Search for the cell housing the specified text and yield its [x, y] center coordinate. 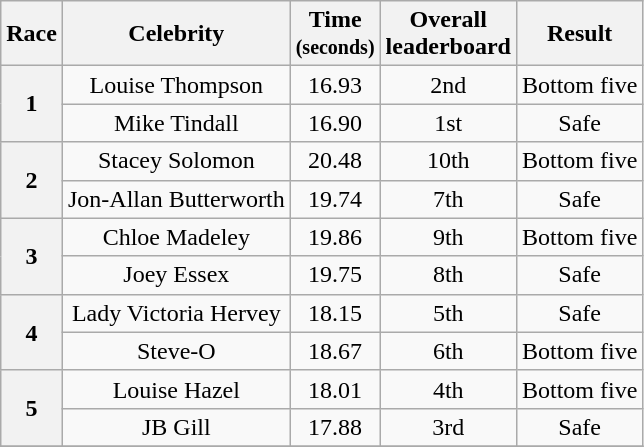
9th [448, 237]
4 [32, 332]
Louise Thompson [176, 85]
17.88 [335, 427]
Steve-O [176, 351]
Mike Tindall [176, 123]
10th [448, 161]
3 [32, 256]
1 [32, 104]
7th [448, 199]
Lady Victoria Hervey [176, 313]
4th [448, 389]
Chloe Madeley [176, 237]
Jon-Allan Butterworth [176, 199]
19.86 [335, 237]
Time(seconds) [335, 34]
Stacey Solomon [176, 161]
Result [579, 34]
Joey Essex [176, 275]
3rd [448, 427]
2 [32, 180]
Celebrity [176, 34]
6th [448, 351]
JB Gill [176, 427]
18.15 [335, 313]
20.48 [335, 161]
8th [448, 275]
5th [448, 313]
16.93 [335, 85]
1st [448, 123]
19.75 [335, 275]
Race [32, 34]
16.90 [335, 123]
19.74 [335, 199]
5 [32, 408]
Overallleaderboard [448, 34]
18.01 [335, 389]
18.67 [335, 351]
Louise Hazel [176, 389]
2nd [448, 85]
